Find where the given text appears and provide that cell's center as (X, Y) coordinate. 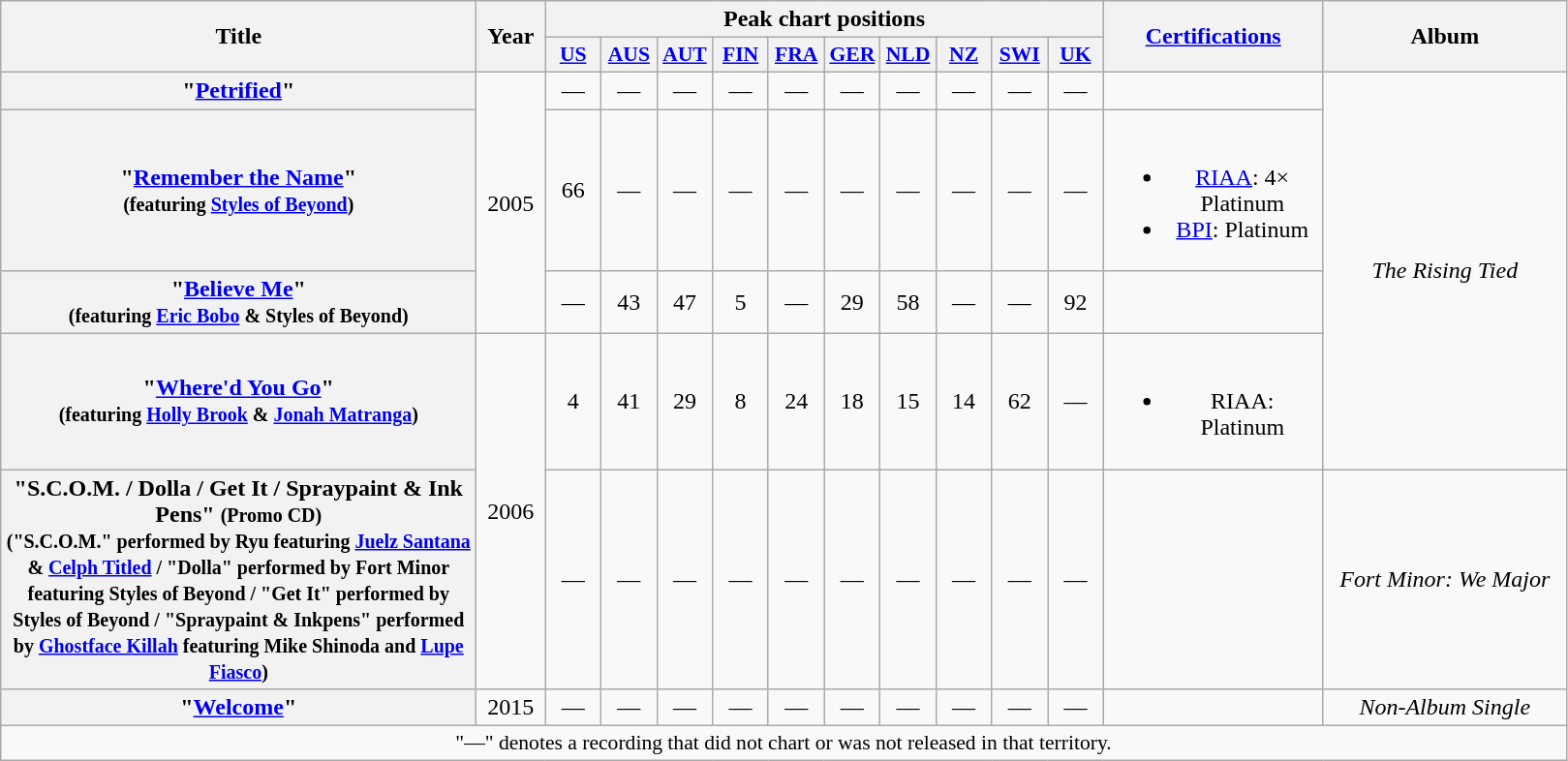
FIN (741, 55)
UK (1076, 55)
24 (796, 402)
RIAA: 4× PlatinumBPI: Platinum (1213, 190)
SWI (1020, 55)
NZ (964, 55)
8 (741, 402)
Certifications (1213, 37)
Title (238, 37)
5 (741, 302)
"Believe Me"(featuring Eric Bobo & Styles of Beyond) (238, 302)
15 (908, 402)
The Rising Tied (1445, 270)
4 (573, 402)
2005 (511, 202)
41 (630, 402)
"Welcome" (238, 708)
RIAA: Platinum (1213, 402)
47 (685, 302)
14 (964, 402)
2015 (511, 708)
"—" denotes a recording that did not chart or was not released in that territory. (784, 744)
18 (852, 402)
Fort Minor: We Major (1445, 579)
"Where'd You Go"(featuring Holly Brook & Jonah Matranga) (238, 402)
66 (573, 190)
Year (511, 37)
"Petrified" (238, 90)
Non-Album Single (1445, 708)
AUT (685, 55)
AUS (630, 55)
43 (630, 302)
US (573, 55)
NLD (908, 55)
Peak chart positions (824, 19)
GER (852, 55)
62 (1020, 402)
FRA (796, 55)
Album (1445, 37)
58 (908, 302)
"Remember the Name"(featuring Styles of Beyond) (238, 190)
92 (1076, 302)
2006 (511, 511)
